Search for the cell housing the specified text and yield its [x, y] center coordinate. 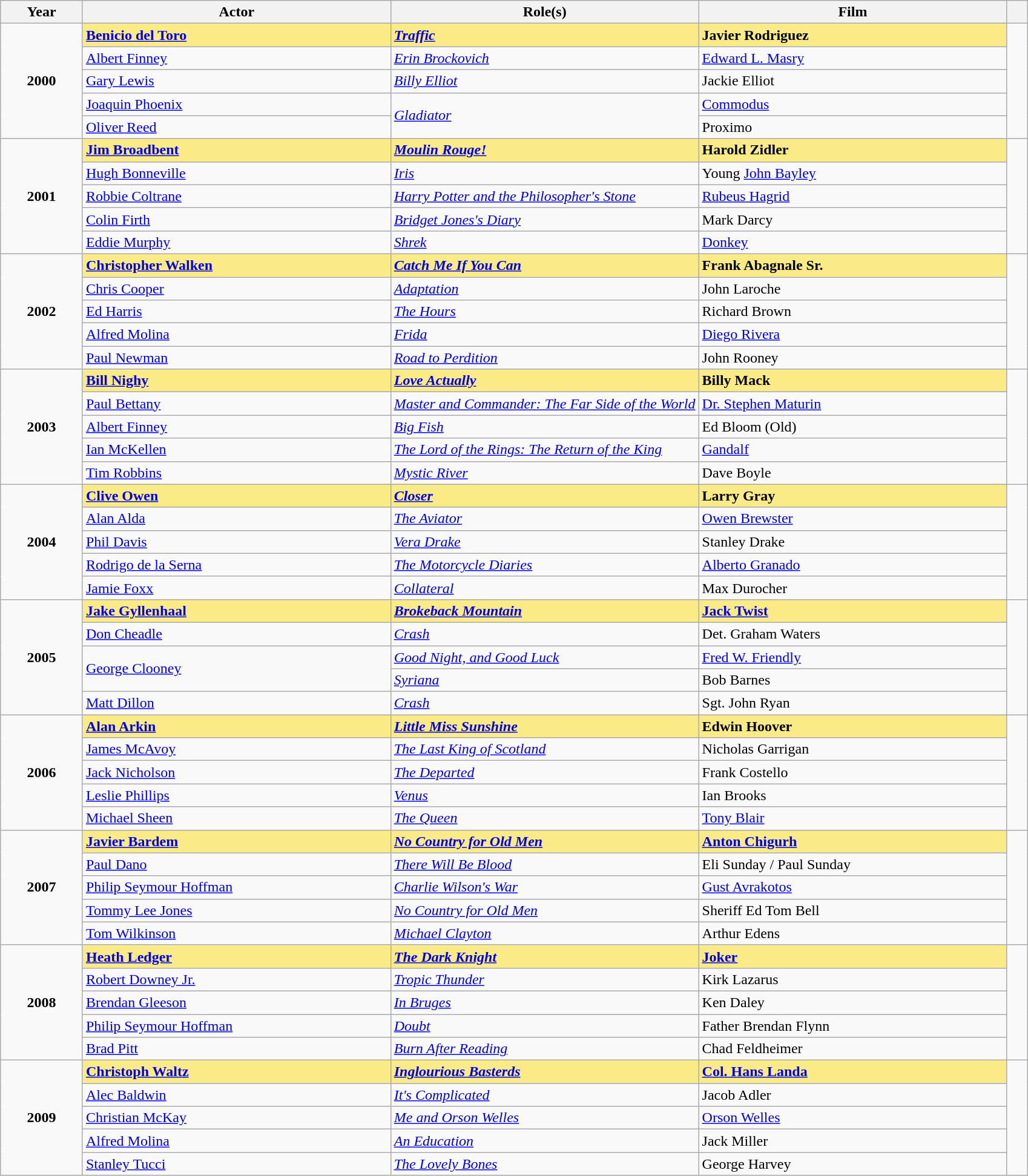
The Dark Knight [545, 956]
Max Durocher [852, 588]
Year [42, 12]
It's Complicated [545, 1095]
Actor [236, 12]
Jack Twist [852, 611]
Clive Owen [236, 496]
Jim Broadbent [236, 150]
Jack Miller [852, 1141]
Brendan Gleeson [236, 1002]
Catch Me If You Can [545, 265]
Frank Abagnale Sr. [852, 265]
Good Night, and Good Luck [545, 657]
Film [852, 12]
Ed Harris [236, 312]
Robert Downey Jr. [236, 979]
Paul Dano [236, 864]
Collateral [545, 588]
Sheriff Ed Tom Bell [852, 910]
Owen Brewster [852, 519]
Jamie Foxx [236, 588]
James McAvoy [236, 749]
Bob Barnes [852, 680]
Gary Lewis [236, 81]
Michael Sheen [236, 818]
The Departed [545, 772]
Robbie Coltrane [236, 196]
Mystic River [545, 473]
Jacob Adler [852, 1095]
Love Actually [545, 381]
Billy Mack [852, 381]
John Rooney [852, 358]
Gandalf [852, 450]
2002 [42, 311]
Bridget Jones's Diary [545, 219]
The Queen [545, 818]
2009 [42, 1118]
Leslie Phillips [236, 795]
Rodrigo de la Serna [236, 565]
Burn After Reading [545, 1049]
Gust Avrakotos [852, 887]
Commodus [852, 104]
Erin Brockovich [545, 58]
Joaquin Phoenix [236, 104]
Tony Blair [852, 818]
Traffic [545, 35]
Alan Alda [236, 519]
Det. Graham Waters [852, 634]
An Education [545, 1141]
Nicholas Garrigan [852, 749]
Arthur Edens [852, 933]
Stanley Tucci [236, 1164]
Col. Hans Landa [852, 1072]
George Clooney [236, 668]
Jake Gyllenhaal [236, 611]
Harry Potter and the Philosopher's Stone [545, 196]
Colin Firth [236, 219]
Chad Feldheimer [852, 1049]
The Aviator [545, 519]
Christian McKay [236, 1118]
Billy Elliot [545, 81]
2003 [42, 427]
Rubeus Hagrid [852, 196]
Adaptation [545, 289]
Phil Davis [236, 542]
Paul Bettany [236, 404]
Edward L. Masry [852, 58]
2005 [42, 657]
Kirk Lazarus [852, 979]
The Hours [545, 312]
Ken Daley [852, 1002]
Shrek [545, 242]
Orson Welles [852, 1118]
Matt Dillon [236, 703]
Donkey [852, 242]
Mark Darcy [852, 219]
Master and Commander: The Far Side of the World [545, 404]
Father Brendan Flynn [852, 1026]
Frank Costello [852, 772]
Benicio del Toro [236, 35]
Vera Drake [545, 542]
Christopher Walken [236, 265]
Little Miss Sunshine [545, 726]
John Laroche [852, 289]
Closer [545, 496]
Ed Bloom (Old) [852, 427]
2004 [42, 542]
Javier Bardem [236, 841]
Tim Robbins [236, 473]
Ian McKellen [236, 450]
George Harvey [852, 1164]
Harold Zidler [852, 150]
Christoph Waltz [236, 1072]
Jackie Elliot [852, 81]
Gladiator [545, 116]
Don Cheadle [236, 634]
Bill Nighy [236, 381]
Alec Baldwin [236, 1095]
Road to Perdition [545, 358]
Stanley Drake [852, 542]
Proximo [852, 127]
The Motorcycle Diaries [545, 565]
Ian Brooks [852, 795]
Big Fish [545, 427]
Young John Bayley [852, 173]
There Will Be Blood [545, 864]
Tropic Thunder [545, 979]
Chris Cooper [236, 289]
2007 [42, 887]
Javier Rodriguez [852, 35]
Alan Arkin [236, 726]
Tom Wilkinson [236, 933]
Dr. Stephen Maturin [852, 404]
Joker [852, 956]
2000 [42, 81]
Role(s) [545, 12]
Me and Orson Welles [545, 1118]
Hugh Bonneville [236, 173]
Michael Clayton [545, 933]
Brad Pitt [236, 1049]
Eddie Murphy [236, 242]
Frida [545, 335]
Iris [545, 173]
2001 [42, 196]
Tommy Lee Jones [236, 910]
Venus [545, 795]
Doubt [545, 1026]
Anton Chigurh [852, 841]
Heath Ledger [236, 956]
Brokeback Mountain [545, 611]
Larry Gray [852, 496]
Richard Brown [852, 312]
Edwin Hoover [852, 726]
Oliver Reed [236, 127]
Syriana [545, 680]
Alberto Granado [852, 565]
Sgt. John Ryan [852, 703]
Paul Newman [236, 358]
The Lord of the Rings: The Return of the King [545, 450]
In Bruges [545, 1002]
The Last King of Scotland [545, 749]
Moulin Rouge! [545, 150]
2006 [42, 772]
Charlie Wilson's War [545, 887]
2008 [42, 1002]
Dave Boyle [852, 473]
Jack Nicholson [236, 772]
Eli Sunday / Paul Sunday [852, 864]
The Lovely Bones [545, 1164]
Fred W. Friendly [852, 657]
Diego Rivera [852, 335]
Inglourious Basterds [545, 1072]
